Find where the given text appears and provide that cell's center as (x, y) coordinate. 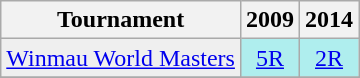
Tournament (121, 20)
5R (270, 58)
2009 (270, 20)
2014 (330, 20)
Winmau World Masters (121, 58)
2R (330, 58)
